Pinpoint the cell where the given text exists, returning its [x, y] midpoint coordinate. 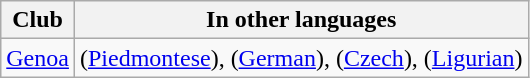
Club [38, 20]
(Piedmontese), (German), (Czech), (Ligurian) [301, 58]
Genoa [38, 58]
In other languages [301, 20]
